Return [x, y] of the center of cell containing provided text 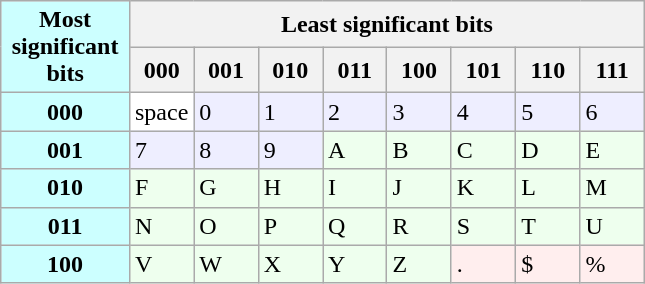
110 [548, 70]
V [161, 264]
B [419, 150]
U [612, 226]
Q [355, 226]
9 [290, 150]
K [483, 188]
M [612, 188]
P [290, 226]
H [290, 188]
Mostsignificantbits [66, 47]
F [161, 188]
2 [355, 112]
G [226, 188]
E [612, 150]
Z [419, 264]
3 [419, 112]
J [419, 188]
R [419, 226]
. [483, 264]
C [483, 150]
111 [612, 70]
O [226, 226]
8 [226, 150]
1 [290, 112]
S [483, 226]
N [161, 226]
4 [483, 112]
Y [355, 264]
% [612, 264]
X [290, 264]
I [355, 188]
$ [548, 264]
0 [226, 112]
6 [612, 112]
7 [161, 150]
Least significant bits [386, 24]
D [548, 150]
101 [483, 70]
A [355, 150]
W [226, 264]
T [548, 226]
L [548, 188]
5 [548, 112]
space [161, 112]
